From the cell containing the given text, extract its center point as [X, Y] coordinate. 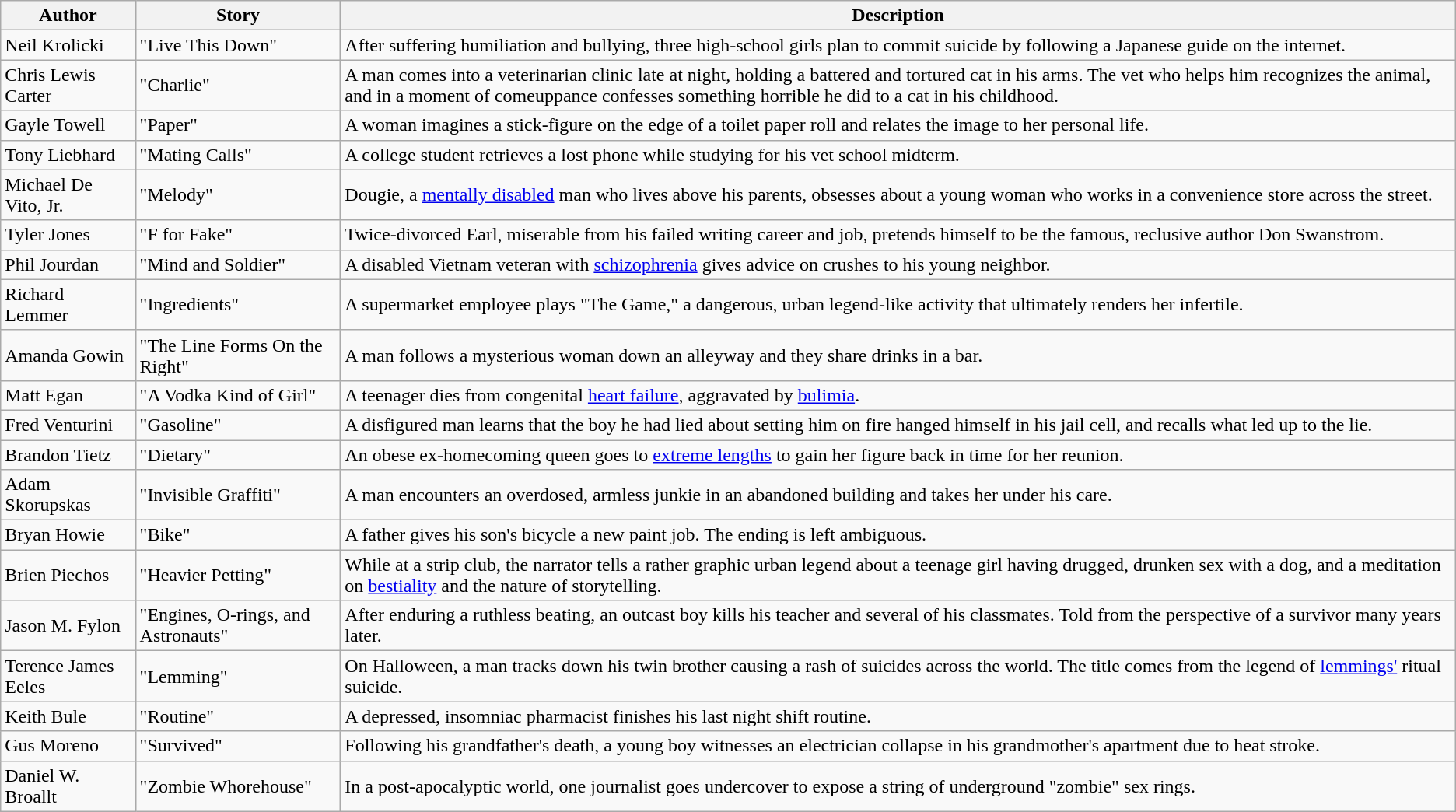
A father gives his son's bicycle a new paint job. The ending is left ambiguous. [898, 535]
Description [898, 16]
A teenager dies from congenital heart failure, aggravated by bulimia. [898, 395]
Brien Piechos [68, 576]
A supermarket employee plays "The Game," a dangerous, urban legend-like activity that ultimately renders her infertile. [898, 305]
Phil Jourdan [68, 264]
"Heavier Petting" [238, 576]
Chris Lewis Carter [68, 86]
Tony Liebhard [68, 155]
Terence James Eeles [68, 677]
After suffering humiliation and bullying, three high-school girls plan to commit suicide by following a Japanese guide on the internet. [898, 45]
A depressed, insomniac pharmacist finishes his last night shift routine. [898, 716]
Adam Skorupskas [68, 495]
"A Vodka Kind of Girl" [238, 395]
Story [238, 16]
A man encounters an overdosed, armless junkie in an abandoned building and takes her under his care. [898, 495]
Bryan Howie [68, 535]
"Bike" [238, 535]
"Invisible Graffiti" [238, 495]
An obese ex-homecoming queen goes to extreme lengths to gain her figure back in time for her reunion. [898, 455]
"The Line Forms On the Right" [238, 355]
Gayle Towell [68, 125]
Amanda Gowin [68, 355]
"Routine" [238, 716]
In a post-apocalyptic world, one journalist goes undercover to expose a string of underground "zombie" sex rings. [898, 786]
A woman imagines a stick-figure on the edge of a toilet paper roll and relates the image to her personal life. [898, 125]
"Zombie Whorehouse" [238, 786]
"Charlie" [238, 86]
Tyler Jones [68, 235]
"F for Fake" [238, 235]
A disabled Vietnam veteran with schizophrenia gives advice on crushes to his young neighbor. [898, 264]
Author [68, 16]
Keith Bule [68, 716]
"Mind and Soldier" [238, 264]
"Ingredients" [238, 305]
Michael De Vito, Jr. [68, 194]
Neil Krolicki [68, 45]
"Engines, O-rings, and Astronauts" [238, 625]
Gus Moreno [68, 746]
A man follows a mysterious woman down an alleyway and they share drinks in a bar. [898, 355]
"Melody" [238, 194]
Fred Venturini [68, 425]
Matt Egan [68, 395]
Jason M. Fylon [68, 625]
"Live This Down" [238, 45]
Brandon Tietz [68, 455]
Richard Lemmer [68, 305]
Twice-divorced Earl, miserable from his failed writing career and job, pretends himself to be the famous, reclusive author Don Swanstrom. [898, 235]
"Paper" [238, 125]
A college student retrieves a lost phone while studying for his vet school midterm. [898, 155]
A disfigured man learns that the boy he had lied about setting him on fire hanged himself in his jail cell, and recalls what led up to the lie. [898, 425]
"Dietary" [238, 455]
Daniel W. Broallt [68, 786]
"Lemming" [238, 677]
"Survived" [238, 746]
Following his grandfather's death, a young boy witnesses an electrician collapse in his grandmother's apartment due to heat stroke. [898, 746]
"Gasoline" [238, 425]
"Mating Calls" [238, 155]
Dougie, a mentally disabled man who lives above his parents, obsesses about a young woman who works in a convenience store across the street. [898, 194]
